Locate the cell with the specified text and output its (x, y) center coordinate. 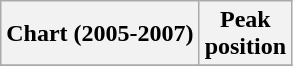
Peakposition (245, 34)
Chart (2005-2007) (100, 34)
